Locate the cell with the specified text and output its [X, Y] center coordinate. 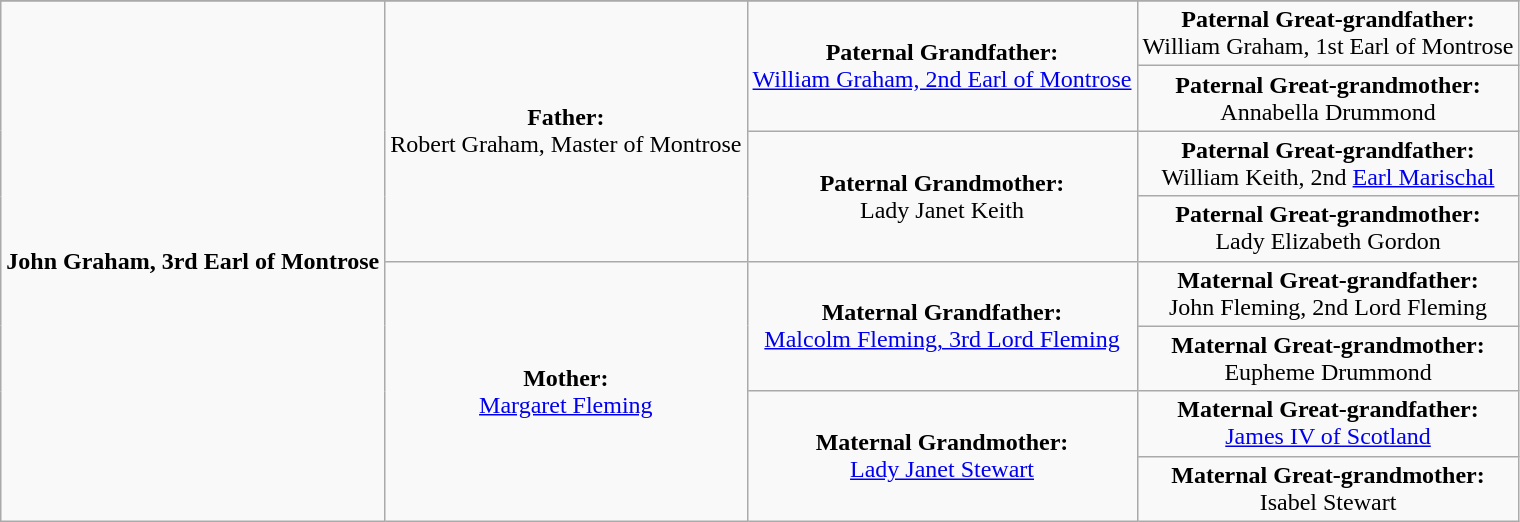
Paternal Great-grandfather:William Graham, 1st Earl of Montrose [1328, 34]
Maternal Great-grandfather:John Fleming, 2nd Lord Fleming [1328, 294]
Paternal Great-grandmother:Lady Elizabeth Gordon [1328, 228]
Paternal Grandfather:William Graham, 2nd Earl of Montrose [942, 66]
Paternal Great-grandfather:William Keith, 2nd Earl Marischal [1328, 164]
Maternal Grandfather:Malcolm Fleming, 3rd Lord Fleming [942, 326]
Paternal Great-grandmother:Annabella Drummond [1328, 98]
Father:Robert Graham, Master of Montrose [566, 131]
Maternal Great-grandfather:James IV of Scotland [1328, 424]
John Graham, 3rd Earl of Montrose [193, 261]
Paternal Grandmother:Lady Janet Keith [942, 196]
Maternal Great-grandmother:Eupheme Drummond [1328, 358]
Maternal Grandmother:Lady Janet Stewart [942, 456]
Mother:Margaret Fleming [566, 391]
Maternal Great-grandmother:Isabel Stewart [1328, 488]
